For the text-containing cell, return its midpoint in [X, Y] coordinate format. 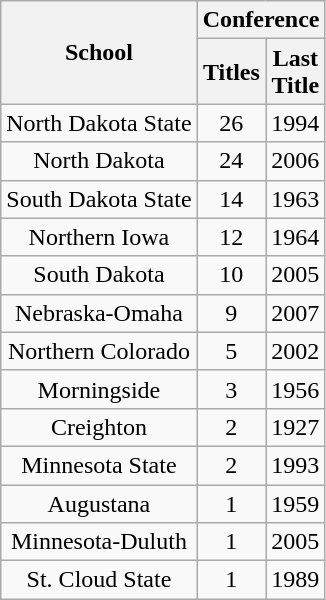
1959 [296, 503]
2006 [296, 161]
LastTitle [296, 72]
Creighton [99, 427]
North Dakota State [99, 123]
12 [231, 237]
Minnesota-Duluth [99, 542]
1927 [296, 427]
Morningside [99, 389]
Augustana [99, 503]
Conference [261, 20]
South Dakota State [99, 199]
Northern Iowa [99, 237]
14 [231, 199]
1964 [296, 237]
5 [231, 351]
26 [231, 123]
1994 [296, 123]
South Dakota [99, 275]
1956 [296, 389]
1989 [296, 580]
Titles [231, 72]
10 [231, 275]
24 [231, 161]
2002 [296, 351]
3 [231, 389]
School [99, 52]
1993 [296, 465]
North Dakota [99, 161]
Minnesota State [99, 465]
Northern Colorado [99, 351]
9 [231, 313]
Nebraska-Omaha [99, 313]
1963 [296, 199]
2007 [296, 313]
St. Cloud State [99, 580]
